Search for the cell housing the specified text and yield its (X, Y) center coordinate. 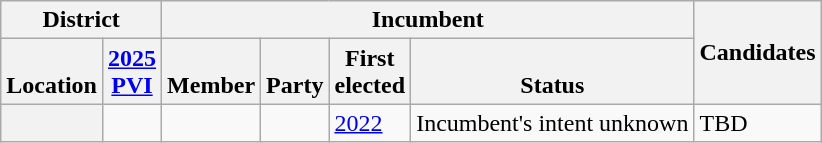
Member (212, 72)
District (82, 20)
Location (52, 72)
Incumbent's intent unknown (552, 123)
Status (552, 72)
Candidates (758, 52)
2025PVI (132, 72)
2022 (370, 123)
Firstelected (370, 72)
TBD (758, 123)
Incumbent (428, 20)
Party (295, 72)
